For the text-containing cell, return its midpoint in [x, y] coordinate format. 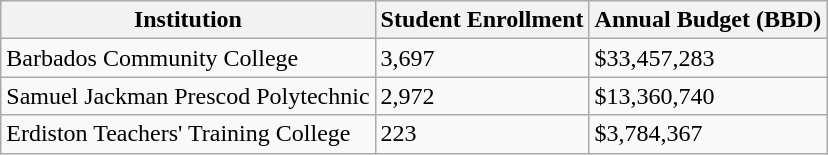
223 [482, 134]
$13,360,740 [708, 96]
2,972 [482, 96]
3,697 [482, 58]
Student Enrollment [482, 20]
Erdiston Teachers' Training College [188, 134]
$33,457,283 [708, 58]
$3,784,367 [708, 134]
Annual Budget (BBD) [708, 20]
Institution [188, 20]
Samuel Jackman Prescod Polytechnic [188, 96]
Barbados Community College [188, 58]
